Capture the cell that displays the provided text and extract its (x, y) central coordinate. 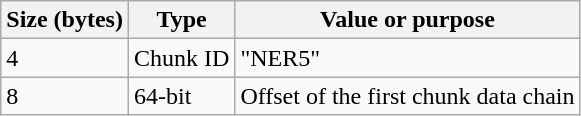
Offset of the first chunk data chain (408, 96)
Size (bytes) (65, 20)
Type (181, 20)
"NER5" (408, 58)
4 (65, 58)
Value or purpose (408, 20)
64-bit (181, 96)
8 (65, 96)
Chunk ID (181, 58)
